Search for the cell housing the specified text and yield its (x, y) center coordinate. 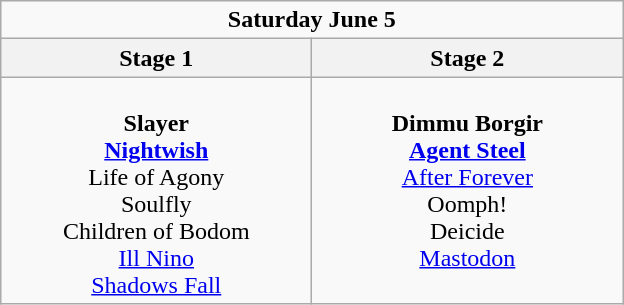
Slayer Nightwish Life of Agony Soulfly Children of Bodom Ill Nino Shadows Fall (156, 190)
Dimmu Borgir Agent Steel After Forever Oomph! Deicide Mastodon (468, 190)
Stage 2 (468, 58)
Stage 1 (156, 58)
Saturday June 5 (312, 20)
